Return [X, Y] of the center of cell containing provided text 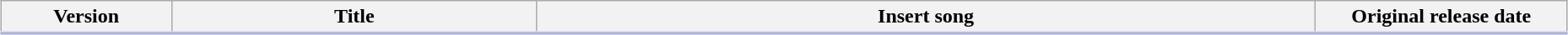
Original release date [1441, 17]
Title [354, 17]
Version [86, 17]
Insert song [926, 17]
